Locate the cell with the specified text and output its (x, y) center coordinate. 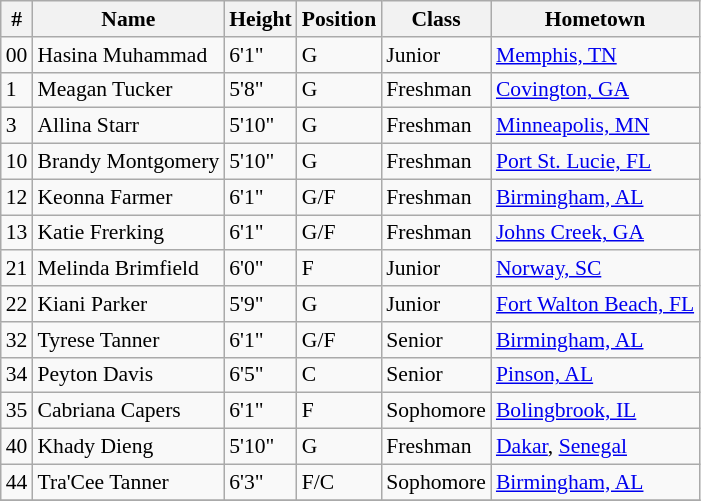
Name (128, 19)
Meagan Tucker (128, 90)
Class (436, 19)
Kiani Parker (128, 304)
6'0" (260, 269)
13 (17, 233)
Hometown (595, 19)
Bolingbrook, IL (595, 411)
10 (17, 162)
Katie Frerking (128, 233)
Position (339, 19)
5'9" (260, 304)
Hasina Muhammad (128, 55)
Johns Creek, GA (595, 233)
32 (17, 340)
Minneapolis, MN (595, 126)
44 (17, 482)
34 (17, 375)
5'8" (260, 90)
Melinda Brimfield (128, 269)
Height (260, 19)
22 (17, 304)
Norway, SC (595, 269)
Brandy Montgomery (128, 162)
Cabriana Capers (128, 411)
12 (17, 197)
Tra'Cee Tanner (128, 482)
6'5" (260, 375)
Peyton Davis (128, 375)
Tyrese Tanner (128, 340)
6'3" (260, 482)
# (17, 19)
1 (17, 90)
21 (17, 269)
C (339, 375)
Memphis, TN (595, 55)
Keonna Farmer (128, 197)
F/C (339, 482)
35 (17, 411)
40 (17, 447)
Allina Starr (128, 126)
Khady Dieng (128, 447)
Port St. Lucie, FL (595, 162)
Fort Walton Beach, FL (595, 304)
Covington, GA (595, 90)
3 (17, 126)
Pinson, AL (595, 375)
Dakar, Senegal (595, 447)
00 (17, 55)
